Identify which cell holds the provided text, then report its [X, Y] central coordinate. 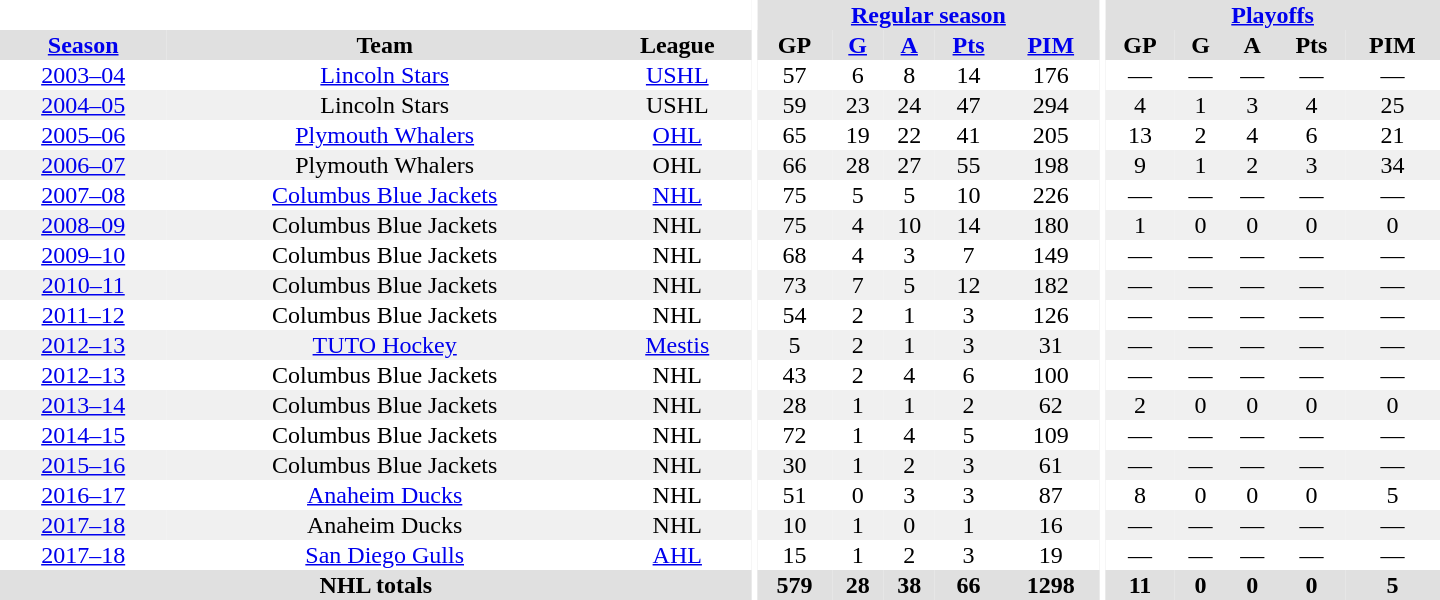
Mestis [678, 345]
41 [968, 135]
72 [794, 435]
149 [1051, 255]
2008–09 [83, 225]
2007–08 [83, 195]
30 [794, 465]
League [678, 45]
2015–16 [83, 465]
2003–04 [83, 75]
2009–10 [83, 255]
182 [1051, 285]
16 [1051, 525]
54 [794, 315]
59 [794, 105]
12 [968, 285]
87 [1051, 495]
294 [1051, 105]
65 [794, 135]
25 [1392, 105]
15 [794, 555]
226 [1051, 195]
176 [1051, 75]
100 [1051, 375]
205 [1051, 135]
2016–17 [83, 495]
198 [1051, 165]
Playoffs [1272, 15]
23 [858, 105]
109 [1051, 435]
57 [794, 75]
1298 [1051, 585]
22 [909, 135]
126 [1051, 315]
NHL totals [376, 585]
2013–14 [83, 405]
579 [794, 585]
21 [1392, 135]
2006–07 [83, 165]
2014–15 [83, 435]
68 [794, 255]
13 [1140, 135]
31 [1051, 345]
11 [1140, 585]
55 [968, 165]
Team [384, 45]
Season [83, 45]
AHL [678, 555]
San Diego Gulls [384, 555]
Regular season [928, 15]
24 [909, 105]
2010–11 [83, 285]
27 [909, 165]
73 [794, 285]
9 [1140, 165]
34 [1392, 165]
TUTO Hockey [384, 345]
2004–05 [83, 105]
2005–06 [83, 135]
61 [1051, 465]
38 [909, 585]
2011–12 [83, 315]
62 [1051, 405]
180 [1051, 225]
51 [794, 495]
43 [794, 375]
47 [968, 105]
